Return (X, Y) of the center of cell containing provided text 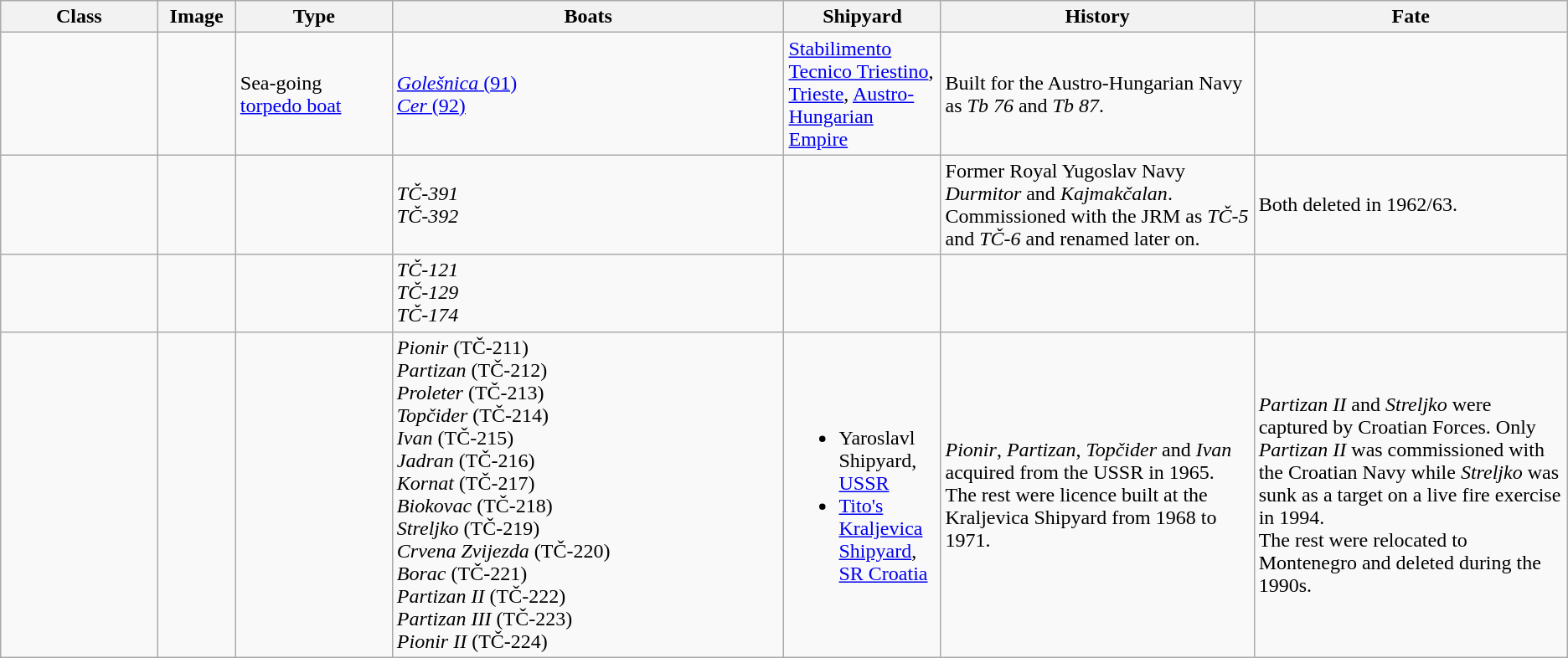
Both deleted in 1962/63. (1411, 204)
Sea-going torpedo boat (313, 94)
Shipyard (863, 17)
Former Royal Yugoslav Navy Durmitor and Kajmakčalan. Commissioned with the JRM as TČ-5 and TČ-6 and renamed later on. (1097, 204)
Type (313, 17)
Image (197, 17)
Golešnica (91)Cer (92) (588, 94)
Fate (1411, 17)
Stabilimento Tecnico Triestino, Trieste, Austro-Hungarian Empire (863, 94)
Yaroslavl Shipyard, USSRTito's Kraljevica Shipyard, SR Croatia (863, 494)
TČ-391TČ-392 (588, 204)
TČ-121TČ-129TČ-174 (588, 293)
Boats (588, 17)
Pionir, Partizan, Topčider and Ivan acquired from the USSR in 1965.The rest were licence built at the Kraljevica Shipyard from 1968 to 1971. (1097, 494)
History (1097, 17)
Class (79, 17)
Built for the Austro-Hungarian Navy as Tb 76 and Tb 87. (1097, 94)
